Scan for the cell matching the given text and deliver its [X, Y] coordinate at center. 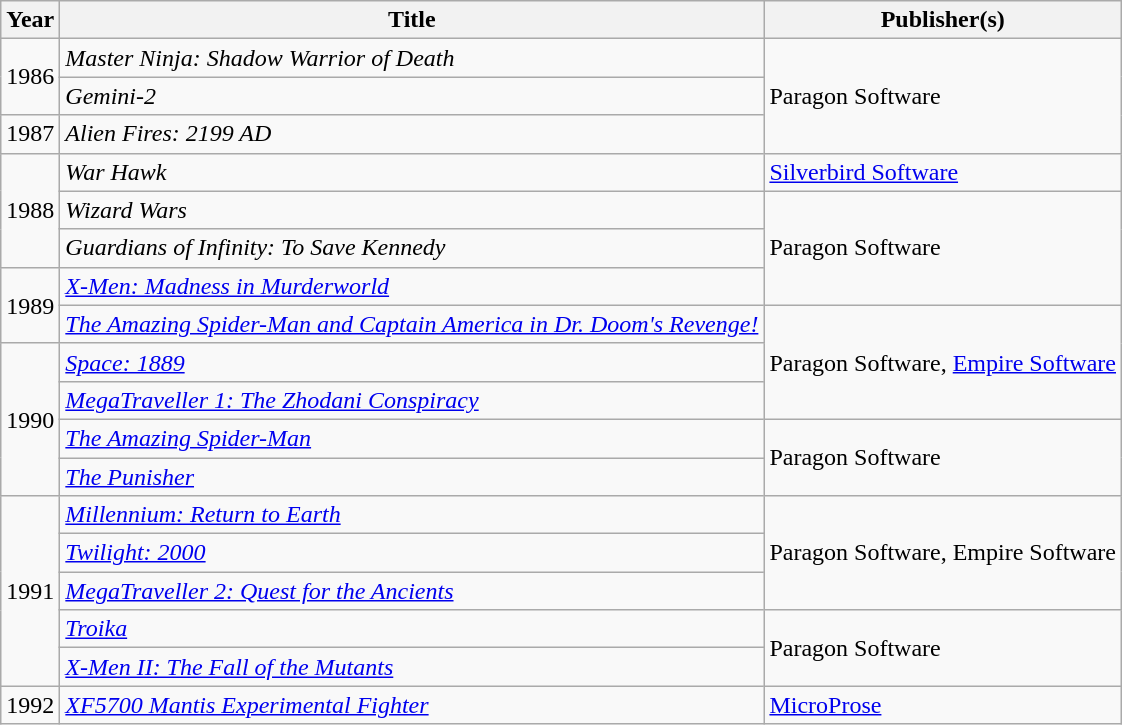
Title [412, 20]
1987 [30, 134]
Wizard Wars [412, 210]
X-Men: Madness in Murderworld [412, 286]
Publisher(s) [943, 20]
MegaTraveller 2: Quest for the Ancients [412, 591]
The Amazing Spider-Man and Captain America in Dr. Doom's Revenge! [412, 324]
Guardians of Infinity: To Save Kennedy [412, 248]
MicroProse [943, 705]
X-Men II: The Fall of the Mutants [412, 667]
1991 [30, 591]
XF5700 Mantis Experimental Fighter [412, 705]
Master Ninja: Shadow Warrior of Death [412, 58]
1989 [30, 305]
MegaTraveller 1: The Zhodani Conspiracy [412, 400]
Twilight: 2000 [412, 553]
1992 [30, 705]
Troika [412, 629]
Gemini-2 [412, 96]
Year [30, 20]
The Amazing Spider-Man [412, 438]
1986 [30, 77]
Millennium: Return to Earth [412, 515]
1988 [30, 210]
1990 [30, 419]
The Punisher [412, 477]
Alien Fires: 2199 AD [412, 134]
Silverbird Software [943, 172]
Space: 1889 [412, 362]
War Hawk [412, 172]
